For the text-containing cell, return its midpoint in (x, y) coordinate format. 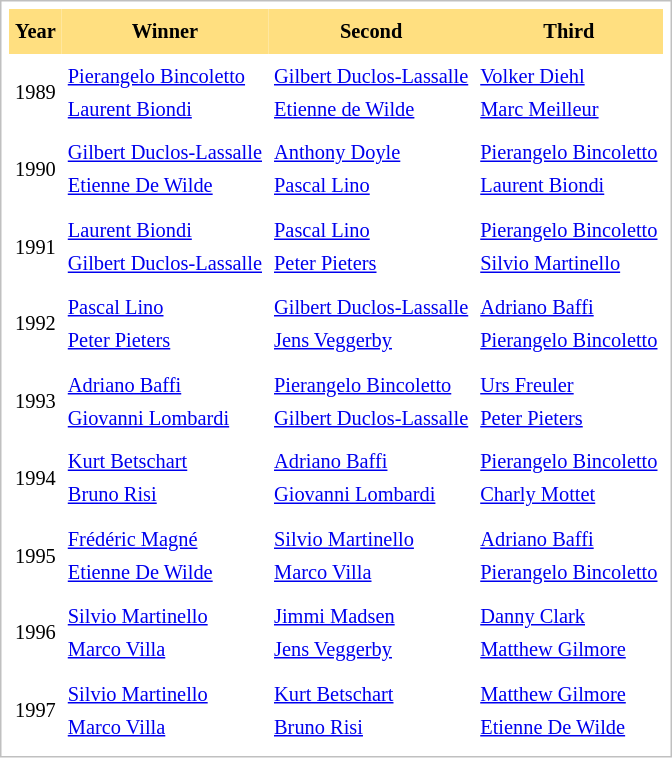
Pierangelo Bincoletto Gilbert Duclos-Lassalle (371, 402)
Gilbert Duclos-Lassalle Etienne de Wilde (371, 92)
Pierangelo Bincoletto Charly Mottet (568, 478)
1997 (36, 710)
Year (36, 32)
Gilbert Duclos-Lassalle Jens Veggerby (371, 324)
Gilbert Duclos-Lassalle Etienne De Wilde (165, 170)
Danny Clark Matthew Gilmore (568, 632)
1993 (36, 402)
1992 (36, 324)
Winner (165, 32)
1995 (36, 556)
1991 (36, 246)
Matthew Gilmore Etienne De Wilde (568, 710)
Frédéric Magné Etienne De Wilde (165, 556)
1990 (36, 170)
Third (568, 32)
Laurent Biondi Gilbert Duclos-Lassalle (165, 246)
1996 (36, 632)
1994 (36, 478)
Jimmi Madsen Jens Veggerby (371, 632)
Urs Freuler Peter Pieters (568, 402)
Volker Diehl Marc Meilleur (568, 92)
Anthony Doyle Pascal Lino (371, 170)
Second (371, 32)
1989 (36, 92)
Pierangelo Bincoletto Silvio Martinello (568, 246)
